Output the (X, Y) coordinate of the center of the cell containing the given text.  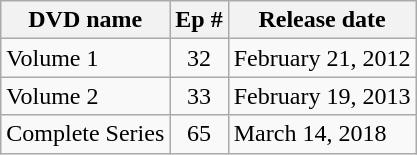
33 (199, 96)
Ep # (199, 20)
Volume 1 (86, 58)
February 21, 2012 (322, 58)
Release date (322, 20)
Volume 2 (86, 96)
February 19, 2013 (322, 96)
March 14, 2018 (322, 134)
DVD name (86, 20)
Complete Series (86, 134)
32 (199, 58)
65 (199, 134)
